Detect which cell encompasses the target text, then output its [x, y] center coordinate. 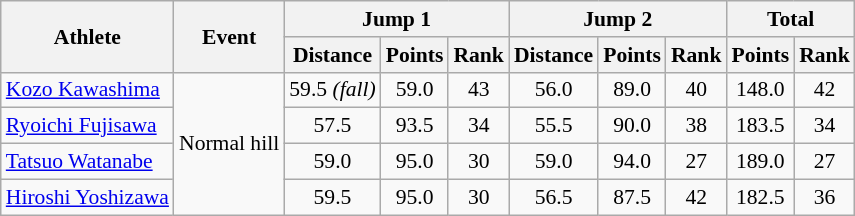
Event [229, 36]
59.5 [332, 197]
Hiroshi Yoshizawa [88, 197]
93.5 [415, 126]
43 [478, 90]
90.0 [632, 126]
59.5 (fall) [332, 90]
Tatsuo Watanabe [88, 162]
38 [696, 126]
Athlete [88, 36]
56.0 [554, 90]
Ryoichi Fujisawa [88, 126]
36 [824, 197]
148.0 [760, 90]
189.0 [760, 162]
Jump 2 [618, 19]
Total [790, 19]
89.0 [632, 90]
94.0 [632, 162]
55.5 [554, 126]
Jump 1 [396, 19]
183.5 [760, 126]
40 [696, 90]
182.5 [760, 197]
56.5 [554, 197]
87.5 [632, 197]
Kozo Kawashima [88, 90]
57.5 [332, 126]
Normal hill [229, 143]
